Output the (X, Y) coordinate of the center of the cell containing the given text.  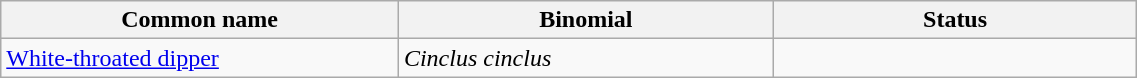
Status (955, 20)
White-throated dipper (200, 58)
Common name (200, 20)
Cinclus cinclus (586, 58)
Binomial (586, 20)
